Capture the cell that displays the provided text and extract its (x, y) central coordinate. 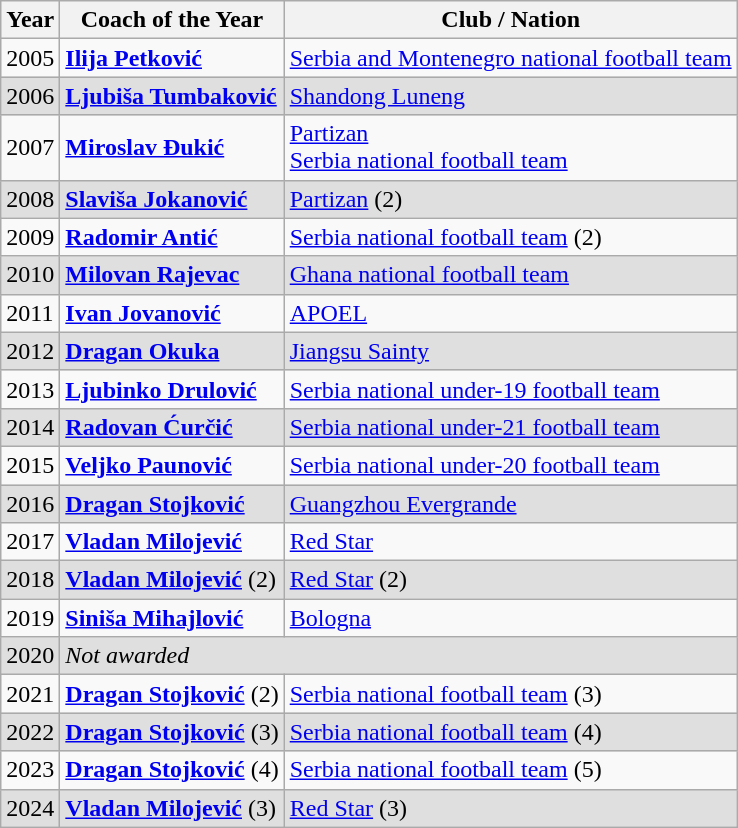
Radovan Ćurčić (172, 427)
Ghana national football team (510, 275)
Milovan Rajevac (172, 275)
Red Star (2) (510, 580)
Serbia national under-21 football team (510, 427)
2006 (30, 96)
2005 (30, 58)
2014 (30, 427)
Radomir Antić (172, 237)
Dragan Stojković (4) (172, 770)
2007 (30, 148)
Miroslav Đukić (172, 148)
Vladan Milojević (3) (172, 808)
2019 (30, 618)
Vladan Milojević (2) (172, 580)
Veljko Paunović (172, 465)
Partizan Serbia national football team (510, 148)
Vladan Milojević (172, 542)
Serbia national football team (5) (510, 770)
2021 (30, 694)
Ljubiša Tumbaković (172, 96)
Siniša Mihajlović (172, 618)
2008 (30, 199)
Serbia national football team (3) (510, 694)
Slaviša Jokanović (172, 199)
Dragan Okuka (172, 351)
Club / Nation (510, 20)
Serbia national football team (2) (510, 237)
Serbia and Montenegro national football team (510, 58)
Ivan Jovanović (172, 313)
APOEL (510, 313)
2011 (30, 313)
Dragan Stojković (2) (172, 694)
2015 (30, 465)
2020 (30, 656)
2022 (30, 732)
Serbia national under-20 football team (510, 465)
2024 (30, 808)
Coach of the Year (172, 20)
Red Star (510, 542)
Partizan (2) (510, 199)
Serbia national football team (4) (510, 732)
2012 (30, 351)
2023 (30, 770)
Ilija Petković (172, 58)
Dragan Stojković (172, 503)
2013 (30, 389)
Not awarded (398, 656)
2018 (30, 580)
2017 (30, 542)
Serbia national under-19 football team (510, 389)
Jiangsu Sainty (510, 351)
2010 (30, 275)
Shandong Luneng (510, 96)
Ljubinko Drulović (172, 389)
Dragan Stojković (3) (172, 732)
Guangzhou Evergrande (510, 503)
Bologna (510, 618)
Red Star (3) (510, 808)
Year (30, 20)
2016 (30, 503)
2009 (30, 237)
